From the cell containing the given text, extract its center point as (X, Y) coordinate. 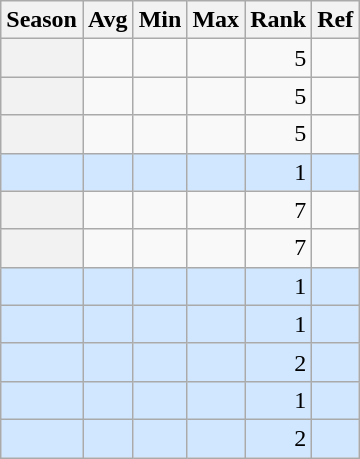
Max (216, 20)
Ref (336, 20)
Season (42, 20)
Rank (278, 20)
Min (160, 20)
Avg (108, 20)
